Output the (X, Y) coordinate of the center of the cell containing the given text.  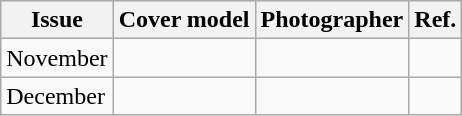
December (57, 96)
November (57, 58)
Photographer (332, 20)
Issue (57, 20)
Ref. (436, 20)
Cover model (184, 20)
